Determine the (x, y) coordinate at the center of the cell enclosing the given text.  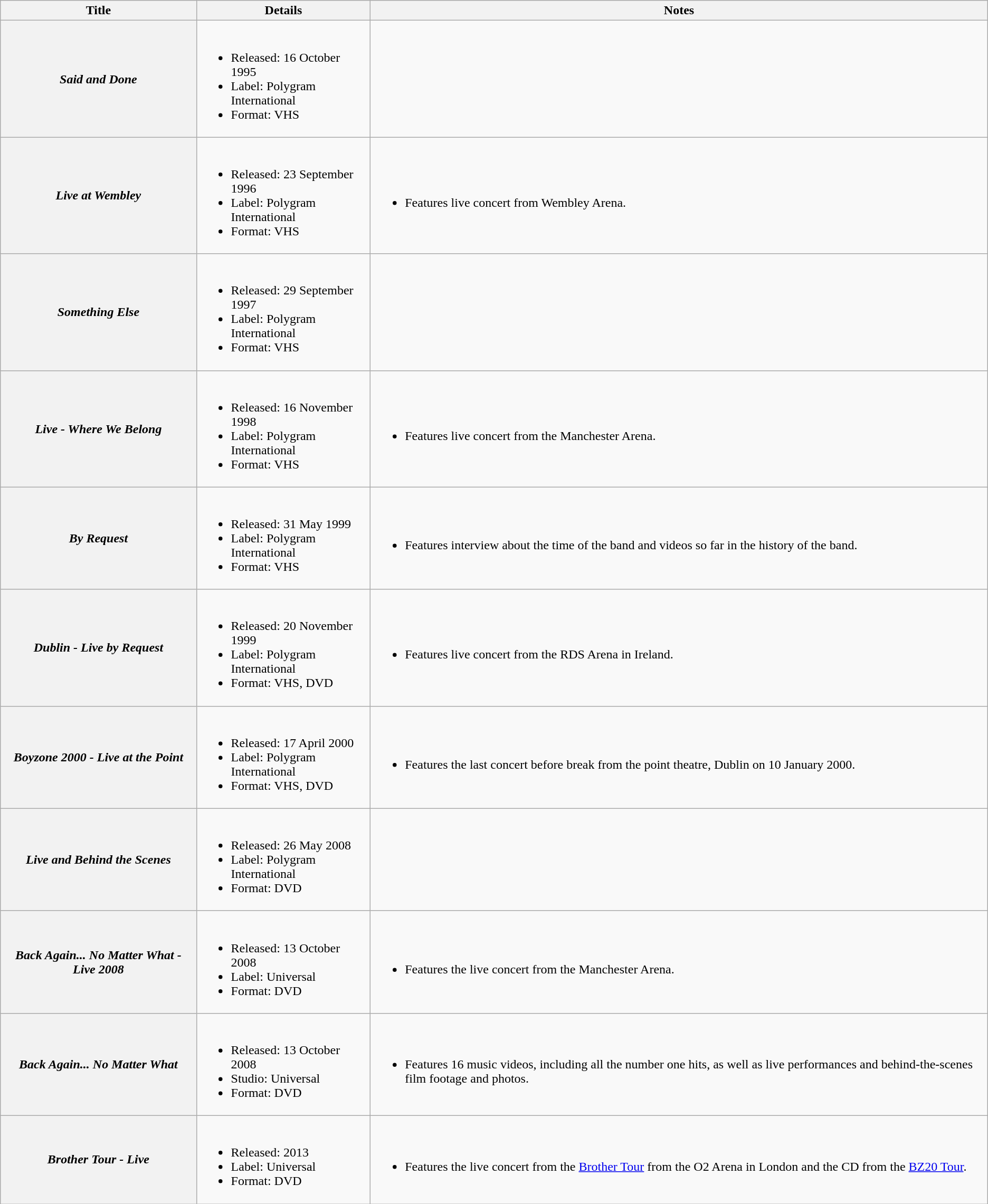
Back Again... No Matter What - Live 2008 (98, 962)
Something Else (98, 312)
Released: 20 November 1999Label: Polygram InternationalFormat: VHS, DVD (283, 648)
Live - Where We Belong (98, 428)
Features the live concert from the Manchester Arena. (679, 962)
Features live concert from Wembley Arena. (679, 195)
Features live concert from the RDS Arena in Ireland. (679, 648)
Features the last concert before break from the point theatre, Dublin on 10 January 2000. (679, 757)
Released: 23 September 1996Label: Polygram InternationalFormat: VHS (283, 195)
Boyzone 2000 - Live at the Point (98, 757)
Released: 31 May 1999Label: Polygram InternationalFormat: VHS (283, 538)
Live at Wembley (98, 195)
Released: 2013Label: UniversalFormat: DVD (283, 1160)
Features 16 music videos, including all the number one hits, as well as live performances and behind-the-scenes film footage and photos. (679, 1064)
Said and Done (98, 79)
Brother Tour - Live (98, 1160)
Released: 26 May 2008Label: Polygram InternationalFormat: DVD (283, 859)
Features the live concert from the Brother Tour from the O2 Arena in London and the CD from the BZ20 Tour. (679, 1160)
Released: 13 October 2008Studio: UniversalFormat: DVD (283, 1064)
Back Again... No Matter What (98, 1064)
Notes (679, 11)
Features live concert from the Manchester Arena. (679, 428)
Title (98, 11)
Details (283, 11)
By Request (98, 538)
Released: 13 October 2008Label: UniversalFormat: DVD (283, 962)
Live and Behind the Scenes (98, 859)
Dublin - Live by Request (98, 648)
Released: 16 November 1998Label: Polygram InternationalFormat: VHS (283, 428)
Released: 29 September 1997Label: Polygram InternationalFormat: VHS (283, 312)
Released: 17 April 2000Label: Polygram InternationalFormat: VHS, DVD (283, 757)
Features interview about the time of the band and videos so far in the history of the band. (679, 538)
Released: 16 October 1995Label: Polygram InternationalFormat: VHS (283, 79)
